Detect which cell encompasses the target text, then output its [X, Y] center coordinate. 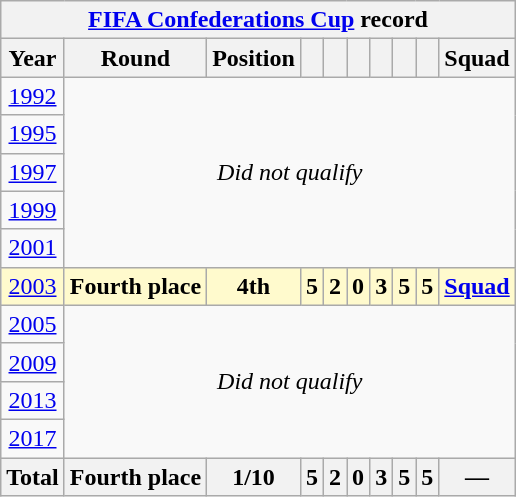
4th [254, 286]
1999 [33, 210]
1995 [33, 134]
FIFA Confederations Cup record [258, 20]
Total [33, 477]
2005 [33, 324]
Year [33, 58]
Round [135, 58]
1992 [33, 96]
2009 [33, 362]
2003 [33, 286]
1/10 [254, 477]
2013 [33, 400]
— [477, 477]
1997 [33, 172]
2017 [33, 438]
2001 [33, 248]
Position [254, 58]
